Output the [x, y] coordinate of the center of the cell containing the given text.  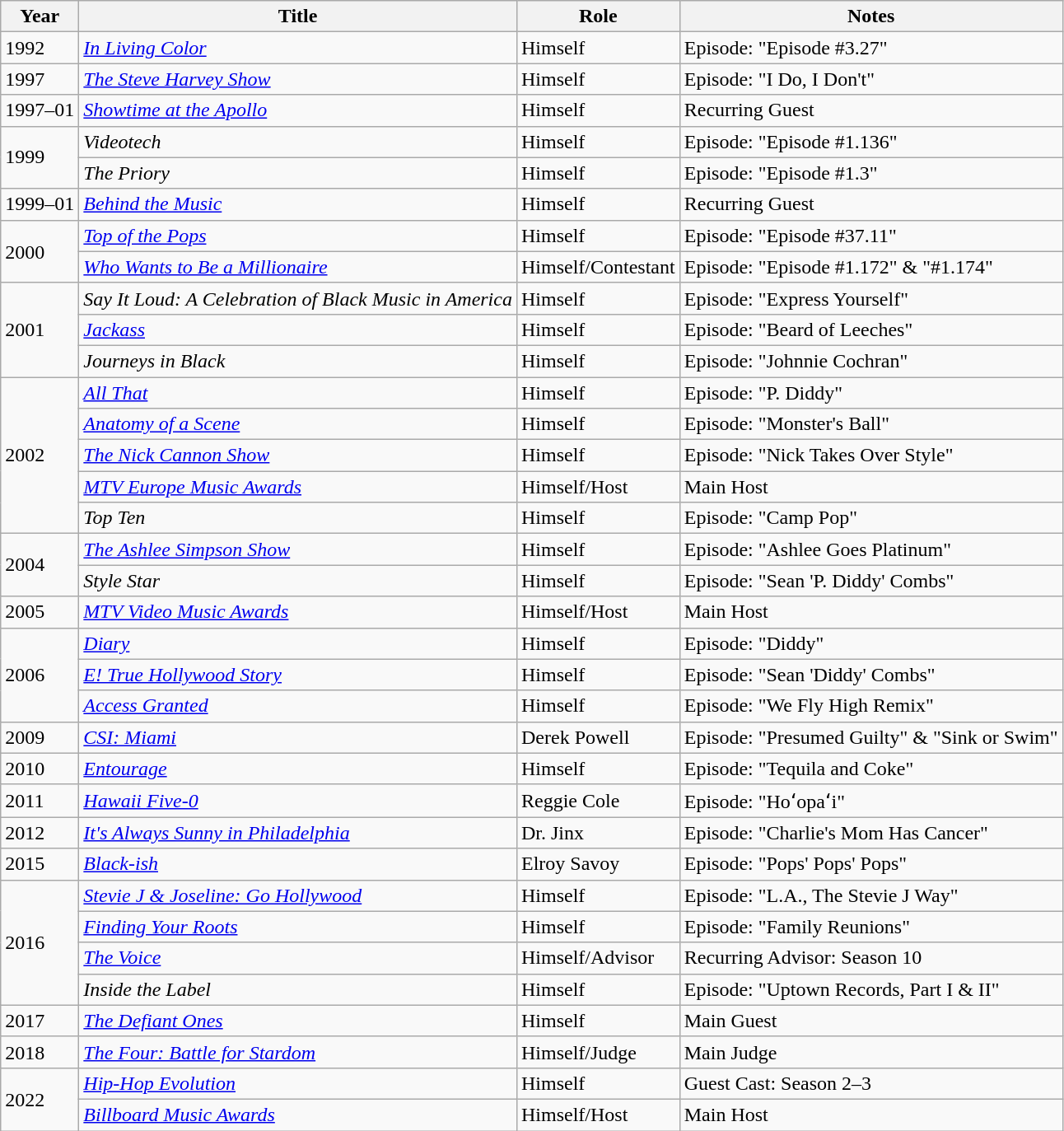
Dr. Jinx [598, 833]
The Ashlee Simpson Show [298, 549]
MTV Europe Music Awards [298, 487]
1992 [40, 48]
Episode: "Episode #37.11" [871, 236]
Hip-Hop Evolution [298, 1083]
Say It Loud: A Celebration of Black Music in America [298, 298]
The Four: Battle for Stardom [298, 1052]
Episode: "We Fly High Remix" [871, 706]
Notes [871, 16]
The Priory [298, 173]
The Defiant Ones [298, 1021]
Reggie Cole [598, 801]
Episode: "Episode #1.136" [871, 142]
Derek Powell [598, 737]
2002 [40, 456]
Top of the Pops [298, 236]
Himself/Contestant [598, 267]
Episode: "Camp Pop" [871, 518]
Episode: "L.A., The Stevie J Way" [871, 895]
2006 [40, 675]
Episode: "I Do, I Don't" [871, 79]
Episode: "Pops' Pops' Pops" [871, 864]
Himself/Judge [598, 1052]
Access Granted [298, 706]
CSI: Miami [298, 737]
Inside the Label [298, 989]
Videotech [298, 142]
Episode: "P. Diddy" [871, 393]
Episode: "Uptown Records, Part I & II" [871, 989]
Episode: "Sean 'Diddy' Combs" [871, 675]
Black-ish [298, 864]
Guest Cast: Season 2–3 [871, 1083]
Stevie J & Joseline: Go Hollywood [298, 895]
Finding Your Roots [298, 927]
Episode: "Hoʻopaʻi" [871, 801]
Episode: "Charlie's Mom Has Cancer" [871, 833]
Style Star [298, 581]
Jackass [298, 329]
2012 [40, 833]
Episode: "Ashlee Goes Platinum" [871, 549]
Episode: "Episode #1.3" [871, 173]
2015 [40, 864]
In Living Color [298, 48]
The Nick Cannon Show [298, 456]
2005 [40, 612]
Year [40, 16]
All That [298, 393]
Main Guest [871, 1021]
MTV Video Music Awards [298, 612]
2016 [40, 942]
Diary [298, 643]
Episode: "Tequila and Coke" [871, 769]
2004 [40, 565]
Title [298, 16]
Episode: "Beard of Leeches" [871, 329]
2009 [40, 737]
Episode: "Episode #1.172" & "#1.174" [871, 267]
2010 [40, 769]
2018 [40, 1052]
Episode: "Express Yourself" [871, 298]
Hawaii Five-0 [298, 801]
E! True Hollywood Story [298, 675]
Episode: "Nick Takes Over Style" [871, 456]
Showtime at the Apollo [298, 110]
Top Ten [298, 518]
1999 [40, 157]
Episode: "Presumed Guilty" & "Sink or Swim" [871, 737]
2011 [40, 801]
Recurring Advisor: Season 10 [871, 958]
It's Always Sunny in Philadelphia [298, 833]
1997–01 [40, 110]
Main Judge [871, 1052]
2000 [40, 251]
Entourage [298, 769]
1997 [40, 79]
Episode: "Episode #3.27" [871, 48]
The Voice [298, 958]
Who Wants to Be a Millionaire [298, 267]
2022 [40, 1099]
Billboard Music Awards [298, 1115]
2017 [40, 1021]
Episode: "Johnnie Cochran" [871, 361]
Anatomy of a Scene [298, 424]
Episode: "Monster's Ball" [871, 424]
The Steve Harvey Show [298, 79]
Episode: "Diddy" [871, 643]
2001 [40, 329]
Himself/Advisor [598, 958]
Episode: "Family Reunions" [871, 927]
Journeys in Black [298, 361]
Role [598, 16]
Behind the Music [298, 204]
Elroy Savoy [598, 864]
Episode: "Sean 'P. Diddy' Combs" [871, 581]
1999–01 [40, 204]
